From the cell containing the given text, extract its center point as (X, Y) coordinate. 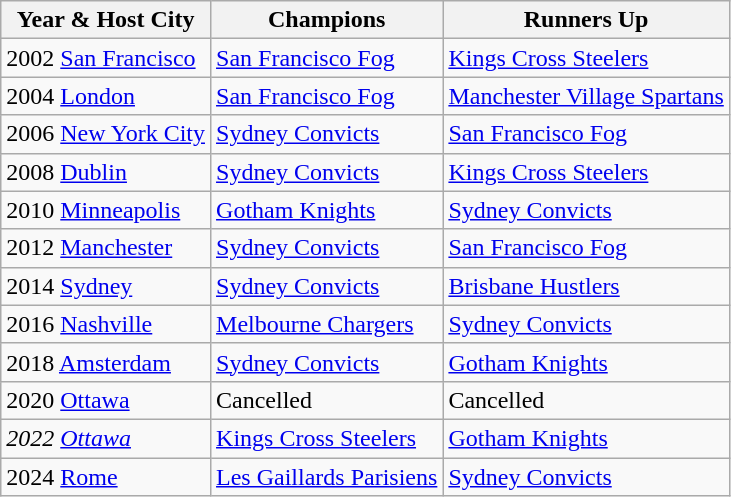
Les Gaillards Parisiens (327, 477)
Year & Host City (106, 20)
2012 Manchester (106, 248)
2008 Dublin (106, 172)
Brisbane Hustlers (586, 286)
2020 Ottawa (106, 400)
2004 London (106, 96)
2006 New York City (106, 134)
2010 Minneapolis (106, 210)
Champions (327, 20)
2018 Amsterdam (106, 362)
2024 Rome (106, 477)
Melbourne Chargers (327, 324)
Manchester Village Spartans (586, 96)
2002 San Francisco (106, 58)
2016 Nashville (106, 324)
2014 Sydney (106, 286)
2022 Ottawa (106, 438)
Runners Up (586, 20)
